Extract the [X, Y] coordinate from the center of the cell holding the provided text.  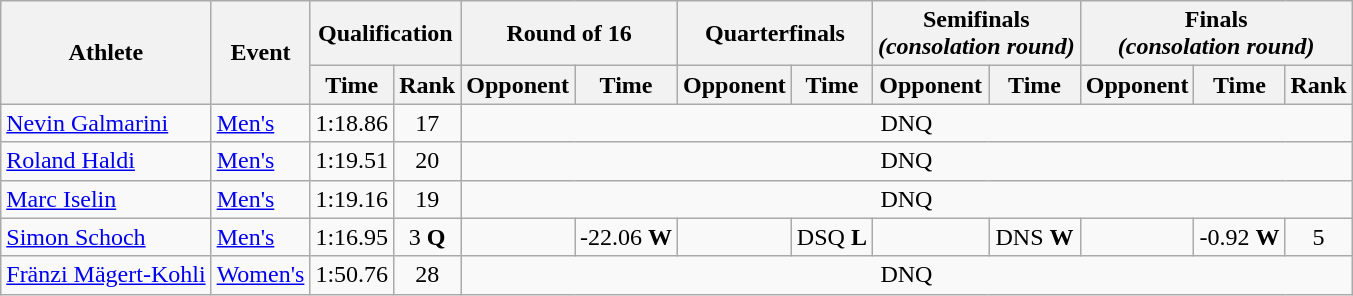
DSQ L [832, 237]
Roland Haldi [106, 161]
Nevin Galmarini [106, 123]
Athlete [106, 52]
1:18.86 [352, 123]
Women's [260, 275]
Event [260, 52]
Fränzi Mägert-Kohli [106, 275]
3 Q [428, 237]
Quarterfinals [776, 34]
28 [428, 275]
19 [428, 199]
1:50.76 [352, 275]
Round of 16 [570, 34]
-0.92 W [1240, 237]
Simon Schoch [106, 237]
5 [1318, 237]
DNS W [1034, 237]
Semifinals (consolation round) [976, 34]
1:19.16 [352, 199]
20 [428, 161]
Marc Iselin [106, 199]
Finals (consolation round) [1216, 34]
-22.06 W [626, 237]
17 [428, 123]
1:16.95 [352, 237]
Qualification [386, 34]
1:19.51 [352, 161]
